Identify which cell holds the provided text, then report its [x, y] central coordinate. 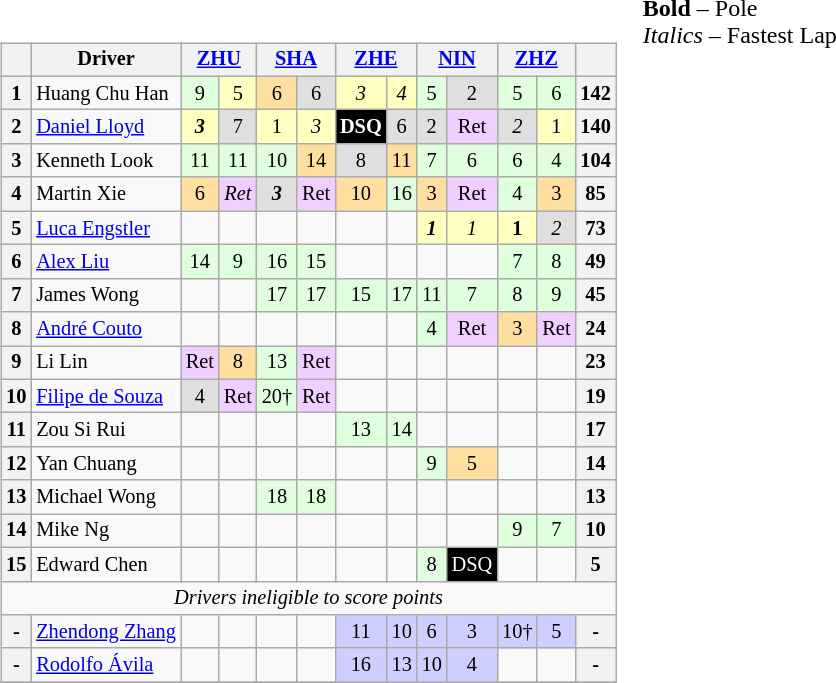
23 [595, 363]
20† [277, 396]
André Couto [106, 329]
Li Lin [106, 363]
ZHE [376, 60]
10† [517, 632]
Mike Ng [106, 531]
85 [595, 194]
Rodolfo Ávila [106, 665]
Luca Engstler [106, 228]
Alex Liu [106, 262]
Daniel Lloyd [106, 127]
12 [16, 464]
Filipe de Souza [106, 396]
45 [595, 295]
James Wong [106, 295]
ZHZ [536, 60]
Driver [106, 60]
142 [595, 93]
Edward Chen [106, 564]
ZHU [219, 60]
Zou Si Rui [106, 430]
NIN [458, 60]
Drivers ineligible to score points [308, 598]
Zhendong Zhang [106, 632]
19 [595, 396]
24 [595, 329]
140 [595, 127]
Martin Xie [106, 194]
Huang Chu Han [106, 93]
73 [595, 228]
49 [595, 262]
SHA [296, 60]
Kenneth Look [106, 161]
Yan Chuang [106, 464]
104 [595, 161]
Michael Wong [106, 497]
